For the text-containing cell, return its midpoint in (X, Y) coordinate format. 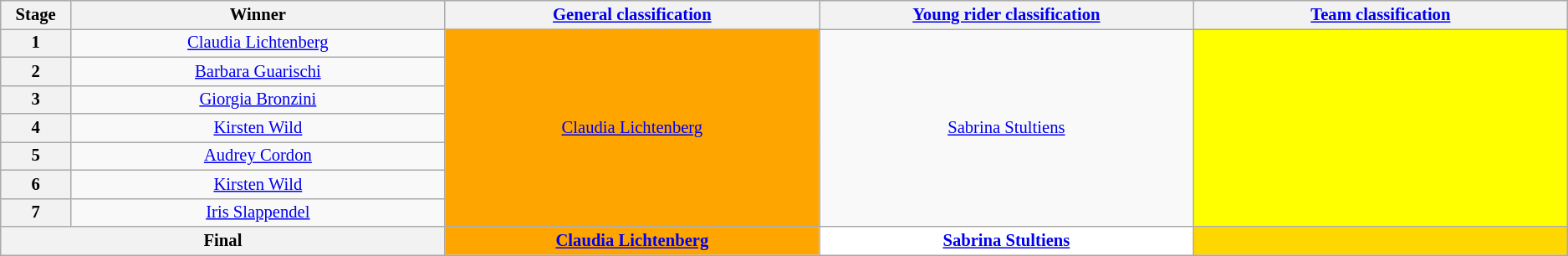
3 (36, 100)
1 (36, 43)
6 (36, 184)
Stage (36, 14)
Iris Slappendel (258, 212)
Team classification (1381, 14)
Audrey Cordon (258, 156)
Barbara Guarischi (258, 71)
Young rider classification (1007, 14)
Giorgia Bronzini (258, 100)
4 (36, 128)
5 (36, 156)
7 (36, 212)
Winner (258, 14)
2 (36, 71)
Final (222, 240)
General classification (632, 14)
